For the text-containing cell, return its midpoint in [x, y] coordinate format. 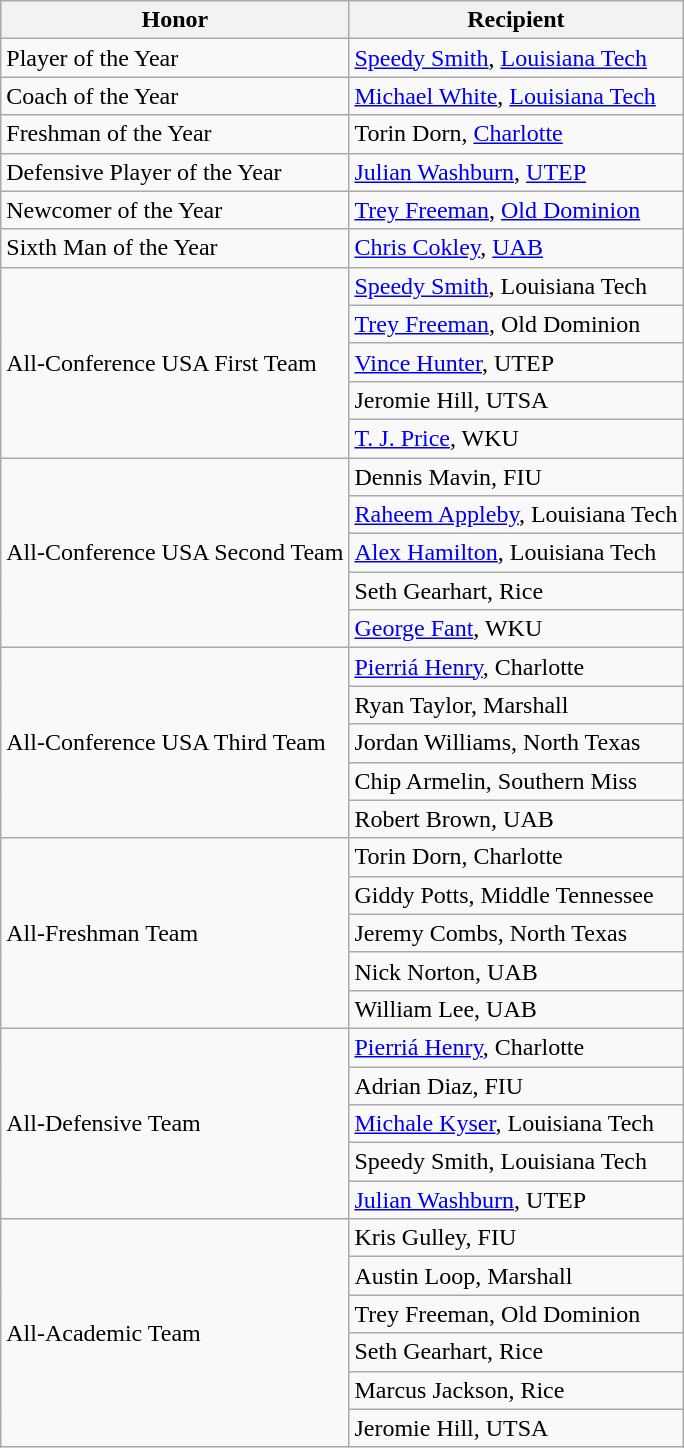
Adrian Diaz, FIU [516, 1085]
Michale Kyser, Louisiana Tech [516, 1124]
All-Academic Team [175, 1333]
Alex Hamilton, Louisiana Tech [516, 553]
All-Defensive Team [175, 1123]
Chip Armelin, Southern Miss [516, 781]
Jordan Williams, North Texas [516, 743]
William Lee, UAB [516, 1009]
Nick Norton, UAB [516, 971]
Freshman of the Year [175, 134]
All-Conference USA First Team [175, 362]
Kris Gulley, FIU [516, 1238]
Marcus Jackson, Rice [516, 1390]
Chris Cokley, UAB [516, 248]
All-Freshman Team [175, 933]
Recipient [516, 20]
Defensive Player of the Year [175, 172]
All-Conference USA Second Team [175, 553]
Michael White, Louisiana Tech [516, 96]
Robert Brown, UAB [516, 819]
T. J. Price, WKU [516, 438]
George Fant, WKU [516, 629]
Giddy Potts, Middle Tennessee [516, 895]
Vince Hunter, UTEP [516, 362]
Newcomer of the Year [175, 210]
Jeremy Combs, North Texas [516, 933]
Austin Loop, Marshall [516, 1276]
All-Conference USA Third Team [175, 743]
Honor [175, 20]
Coach of the Year [175, 96]
Raheem Appleby, Louisiana Tech [516, 515]
Ryan Taylor, Marshall [516, 705]
Dennis Mavin, FIU [516, 477]
Player of the Year [175, 58]
Sixth Man of the Year [175, 248]
